Detect which cell encompasses the target text, then output its [X, Y] center coordinate. 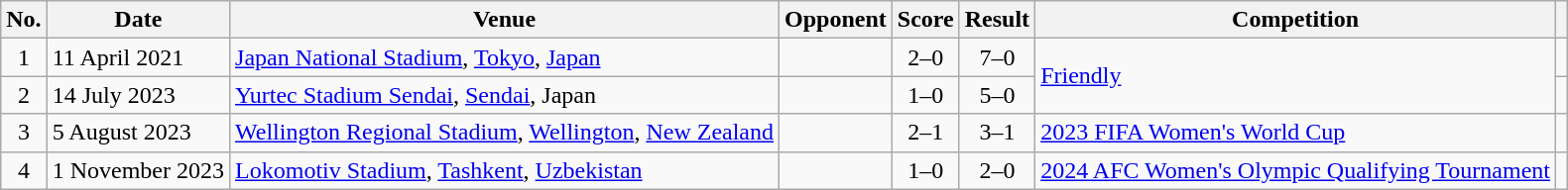
1 November 2023 [138, 170]
Opponent [836, 20]
Score [925, 20]
2 [24, 95]
Friendly [1295, 76]
1 [24, 57]
14 July 2023 [138, 95]
Competition [1295, 20]
No. [24, 20]
7–0 [997, 57]
Yurtec Stadium Sendai, Sendai, Japan [505, 95]
5 August 2023 [138, 133]
Lokomotiv Stadium, Tashkent, Uzbekistan [505, 170]
3–1 [997, 133]
Result [997, 20]
4 [24, 170]
Wellington Regional Stadium, Wellington, New Zealand [505, 133]
3 [24, 133]
11 April 2021 [138, 57]
2–1 [925, 133]
2024 AFC Women's Olympic Qualifying Tournament [1295, 170]
2023 FIFA Women's World Cup [1295, 133]
5–0 [997, 95]
Date [138, 20]
Venue [505, 20]
Japan National Stadium, Tokyo, Japan [505, 57]
